For the text-containing cell, return its midpoint in [X, Y] coordinate format. 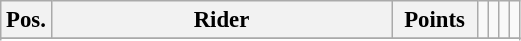
Rider [222, 20]
Pos. [26, 20]
Points [435, 20]
